Scan for the cell matching the given text and deliver its (X, Y) coordinate at center. 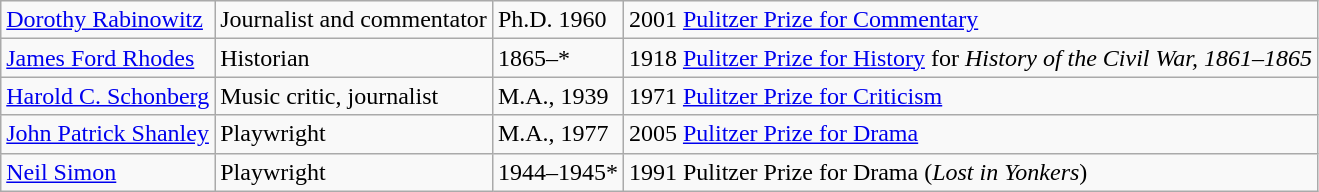
1918 Pulitzer Prize for History for History of the Civil War, 1861–1865 (970, 58)
M.A., 1977 (558, 134)
2001 Pulitzer Prize for Commentary (970, 20)
Historian (354, 58)
1865–* (558, 58)
Neil Simon (108, 172)
Music critic, journalist (354, 96)
2005 Pulitzer Prize for Drama (970, 134)
Harold C. Schonberg (108, 96)
1991 Pulitzer Prize for Drama (Lost in Yonkers) (970, 172)
1944–1945* (558, 172)
M.A., 1939 (558, 96)
James Ford Rhodes (108, 58)
Journalist and commentator (354, 20)
Ph.D. 1960 (558, 20)
1971 Pulitzer Prize for Criticism (970, 96)
Dorothy Rabinowitz (108, 20)
John Patrick Shanley (108, 134)
